Locate the cell with the specified text and output its [X, Y] center coordinate. 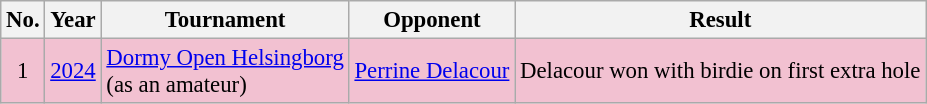
2024 [73, 72]
Tournament [225, 20]
Delacour won with birdie on first extra hole [720, 72]
Year [73, 20]
No. [23, 20]
Opponent [432, 20]
Dormy Open Helsingborg(as an amateur) [225, 72]
Perrine Delacour [432, 72]
1 [23, 72]
Result [720, 20]
